For the text-containing cell, return its midpoint in (X, Y) coordinate format. 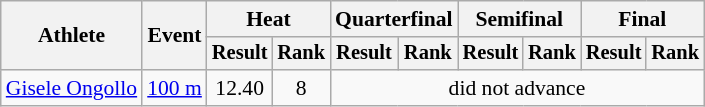
8 (301, 88)
Quarterfinal (394, 19)
Heat (268, 19)
Final (642, 19)
did not advance (517, 88)
Athlete (72, 36)
Event (174, 36)
Semifinal (520, 19)
100 m (174, 88)
12.40 (240, 88)
Gisele Ongollo (72, 88)
